Search for the cell housing the specified text and yield its (X, Y) center coordinate. 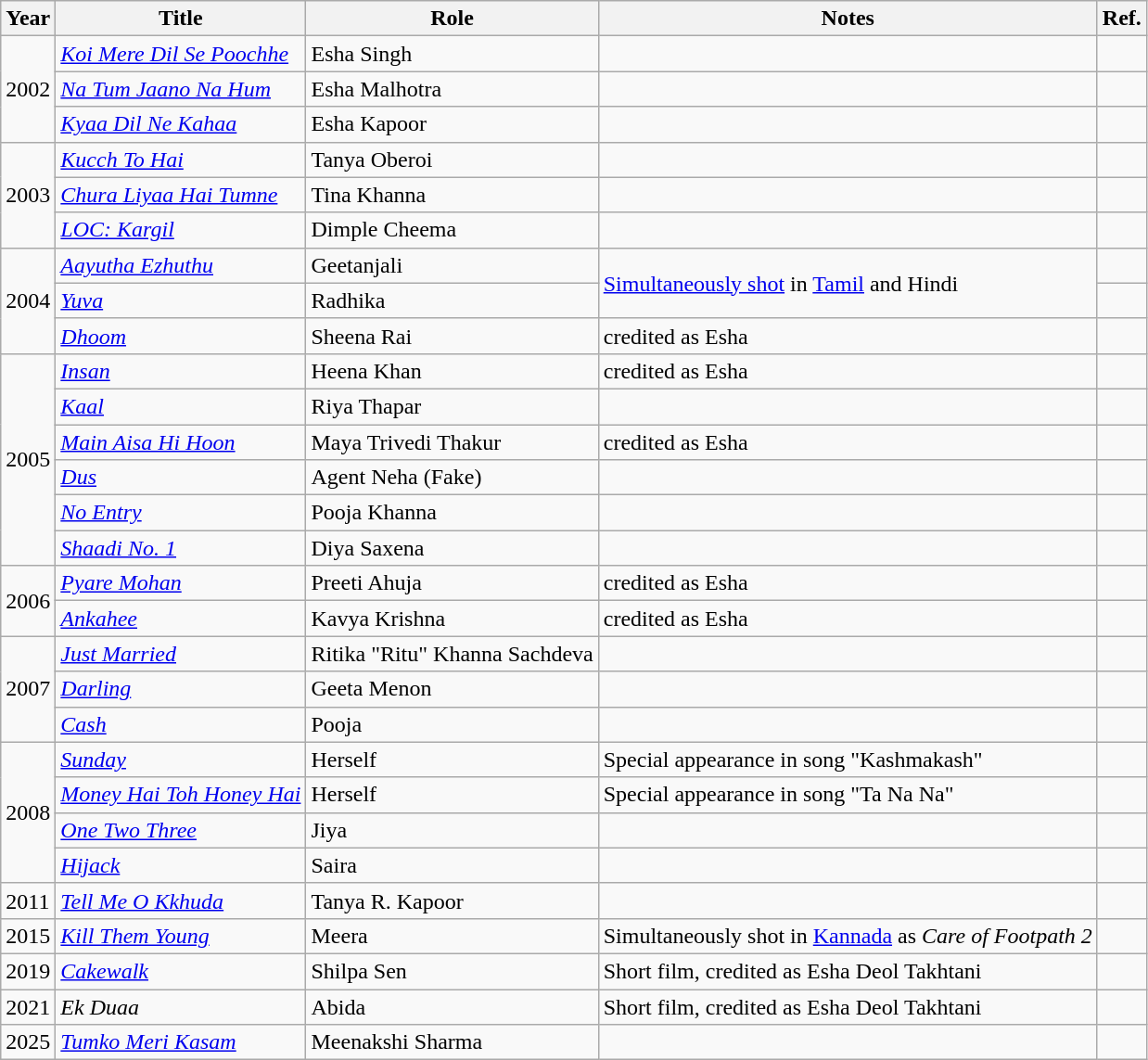
Simultaneously shot in Kannada as Care of Footpath 2 (848, 936)
Dimple Cheema (453, 230)
LOC: Kargil (181, 230)
Sunday (181, 760)
Special appearance in song "Kashmakash" (848, 760)
Chura Liyaa Hai Tumne (181, 195)
Kavya Krishna (453, 619)
Diya Saxena (453, 548)
2019 (28, 971)
Shaadi No. 1 (181, 548)
2006 (28, 601)
Yuva (181, 300)
2005 (28, 459)
Riya Thapar (453, 406)
Radhika (453, 300)
Just Married (181, 654)
Esha Singh (453, 54)
Tanya R. Kapoor (453, 900)
Ek Duaa (181, 1006)
Tanya Oberoi (453, 160)
Kill Them Young (181, 936)
Jiya (453, 830)
Esha Malhotra (453, 89)
Darling (181, 689)
2003 (28, 195)
One Two Three (181, 830)
Sheena Rai (453, 336)
Hijack (181, 865)
2021 (28, 1006)
Insan (181, 371)
Agent Neha (Fake) (453, 478)
Pooja (453, 724)
Kyaa Dil Ne Kahaa (181, 124)
Tina Khanna (453, 195)
2007 (28, 689)
Koi Mere Dil Se Poochhe (181, 54)
Shilpa Sen (453, 971)
2008 (28, 812)
Pooja Khanna (453, 513)
Kaal (181, 406)
Dus (181, 478)
Role (453, 19)
Esha Kapoor (453, 124)
Geeta Menon (453, 689)
Money Hai Toh Honey Hai (181, 795)
Abida (453, 1006)
Saira (453, 865)
Dhoom (181, 336)
2011 (28, 900)
Ref. (1122, 19)
2025 (28, 1042)
Special appearance in song "Ta Na Na" (848, 795)
Cakewalk (181, 971)
Year (28, 19)
Kucch To Hai (181, 160)
2004 (28, 300)
2015 (28, 936)
Title (181, 19)
No Entry (181, 513)
Pyare Mohan (181, 583)
Main Aisa Hi Hoon (181, 442)
Heena Khan (453, 371)
Simultaneously shot in Tamil and Hindi (848, 283)
Preeti Ahuja (453, 583)
Ankahee (181, 619)
Meenakshi Sharma (453, 1042)
2002 (28, 89)
Na Tum Jaano Na Hum (181, 89)
Cash (181, 724)
Aayutha Ezhuthu (181, 265)
Tumko Meri Kasam (181, 1042)
Geetanjali (453, 265)
Maya Trivedi Thakur (453, 442)
Notes (848, 19)
Ritika "Ritu" Khanna Sachdeva (453, 654)
Tell Me O Kkhuda (181, 900)
Meera (453, 936)
